From the cell containing the given text, extract its center point as (X, Y) coordinate. 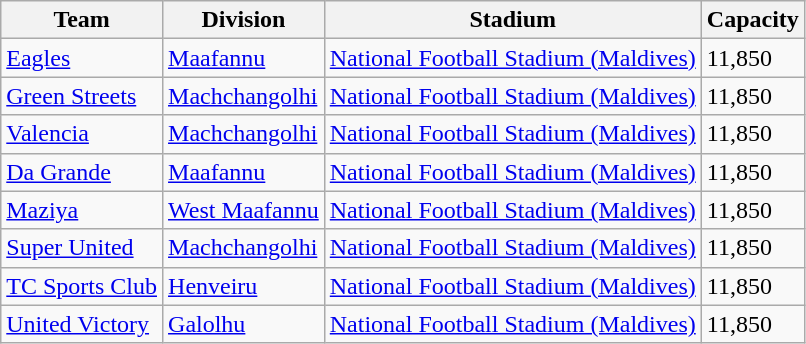
Capacity (752, 20)
Green Streets (82, 96)
Henveiru (244, 286)
Maziya (82, 210)
Da Grande (82, 172)
TC Sports Club (82, 286)
Galolhu (244, 324)
Super United (82, 248)
West Maafannu (244, 210)
Team (82, 20)
Eagles (82, 58)
Valencia (82, 134)
United Victory (82, 324)
Division (244, 20)
Stadium (512, 20)
